Detect which cell encompasses the target text, then output its [x, y] center coordinate. 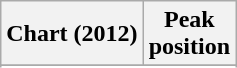
Peakposition [189, 34]
Chart (2012) [72, 34]
